For the text-containing cell, return its midpoint in [x, y] coordinate format. 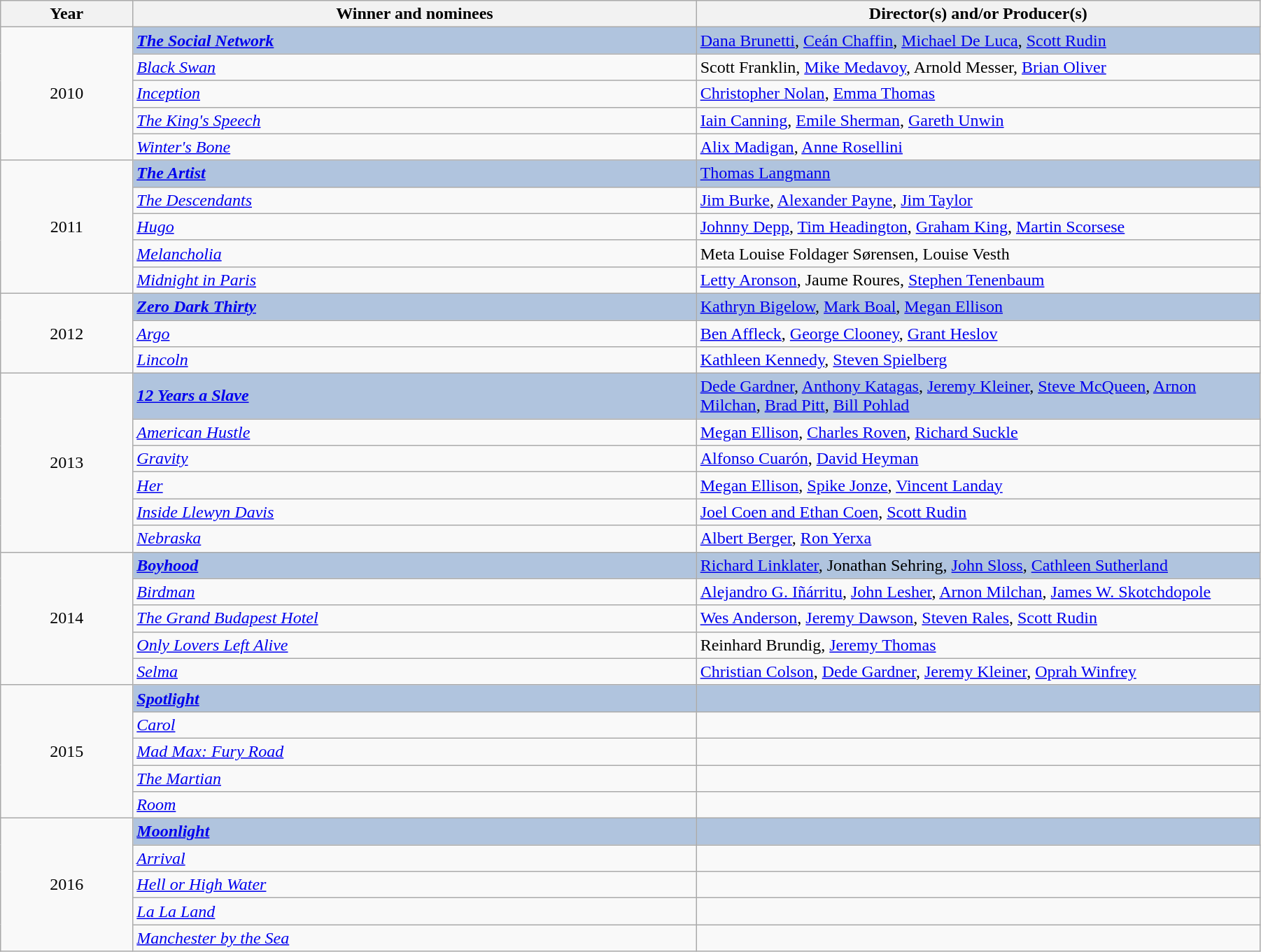
Manchester by the Sea [414, 938]
Carol [414, 725]
Spotlight [414, 698]
2016 [67, 885]
Winner and nominees [414, 14]
2013 [67, 463]
Lincoln [414, 360]
Hugo [414, 227]
Alejandro G. Iñárritu, John Lesher, Arnon Milchan, James W. Skotchdopole [978, 592]
Her [414, 485]
Gravity [414, 459]
The Social Network [414, 41]
Richard Linklater, Jonathan Sehring, John Sloss, Cathleen Sutherland [978, 565]
American Hustle [414, 432]
The King's Speech [414, 120]
Nebraska [414, 539]
Ben Affleck, George Clooney, Grant Heslov [978, 334]
Albert Berger, Ron Yerxa [978, 539]
Christopher Nolan, Emma Thomas [978, 94]
12 Years a Slave [414, 396]
Melancholia [414, 253]
Dana Brunetti, Ceán Chaffin, Michael De Luca, Scott Rudin [978, 41]
Iain Canning, Emile Sherman, Gareth Unwin [978, 120]
Room [414, 805]
Kathryn Bigelow, Mark Boal, Megan Ellison [978, 306]
Megan Ellison, Charles Roven, Richard Suckle [978, 432]
2011 [67, 227]
Arrival [414, 858]
Director(s) and/or Producer(s) [978, 14]
The Descendants [414, 200]
Christian Colson, Dede Gardner, Jeremy Kleiner, Oprah Winfrey [978, 672]
Wes Anderson, Jeremy Dawson, Steven Rales, Scott Rudin [978, 618]
The Grand Budapest Hotel [414, 618]
Winter's Bone [414, 147]
The Martian [414, 779]
Argo [414, 334]
Dede Gardner, Anthony Katagas, Jeremy Kleiner, Steve McQueen, Arnon Milchan, Brad Pitt, Bill Pohlad [978, 396]
Zero Dark Thirty [414, 306]
Hell or High Water [414, 885]
The Artist [414, 173]
Scott Franklin, Mike Medavoy, Arnold Messer, Brian Oliver [978, 67]
Birdman [414, 592]
Moonlight [414, 832]
Inside Llewyn Davis [414, 512]
Year [67, 14]
2010 [67, 94]
Johnny Depp, Tim Headington, Graham King, Martin Scorsese [978, 227]
Joel Coen and Ethan Coen, Scott Rudin [978, 512]
Alix Madigan, Anne Rosellini [978, 147]
Jim Burke, Alexander Payne, Jim Taylor [978, 200]
Megan Ellison, Spike Jonze, Vincent Landay [978, 485]
2015 [67, 751]
2012 [67, 333]
2014 [67, 618]
Kathleen Kennedy, Steven Spielberg [978, 360]
Midnight in Paris [414, 280]
Only Lovers Left Alive [414, 645]
Mad Max: Fury Road [414, 751]
Boyhood [414, 565]
Thomas Langmann [978, 173]
Inception [414, 94]
Black Swan [414, 67]
Alfonso Cuarón, David Heyman [978, 459]
Letty Aronson, Jaume Roures, Stephen Tenenbaum [978, 280]
Reinhard Brundig, Jeremy Thomas [978, 645]
Meta Louise Foldager Sørensen, Louise Vesth [978, 253]
Selma [414, 672]
La La Land [414, 911]
